Determine the (X, Y) coordinate at the center of the cell enclosing the given text.  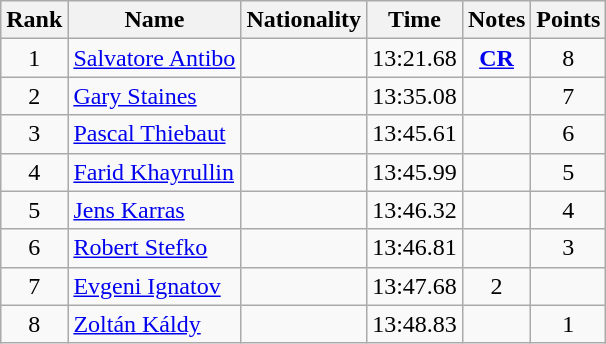
Gary Staines (154, 96)
CR (496, 58)
Pascal Thiebaut (154, 134)
Points (568, 20)
13:45.99 (415, 172)
13:48.83 (415, 324)
Nationality (304, 20)
Notes (496, 20)
Rank (34, 20)
13:21.68 (415, 58)
Farid Khayrullin (154, 172)
Time (415, 20)
Zoltán Káldy (154, 324)
Salvatore Antibo (154, 58)
13:35.08 (415, 96)
13:45.61 (415, 134)
Evgeni Ignatov (154, 286)
13:46.81 (415, 248)
13:46.32 (415, 210)
Name (154, 20)
Jens Karras (154, 210)
13:47.68 (415, 286)
Robert Stefko (154, 248)
